Find where the given text appears and provide that cell's center as [x, y] coordinate. 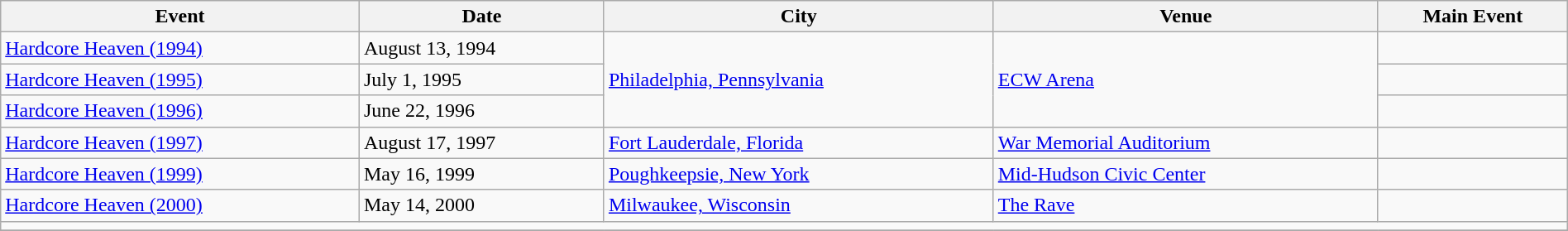
May 14, 2000 [481, 205]
Main Event [1472, 17]
Fort Lauderdale, Florida [799, 142]
The Rave [1186, 205]
August 17, 1997 [481, 142]
Hardcore Heaven (1999) [180, 174]
War Memorial Auditorium [1186, 142]
Hardcore Heaven (1996) [180, 111]
Venue [1186, 17]
Event [180, 17]
May 16, 1999 [481, 174]
Milwaukee, Wisconsin [799, 205]
Hardcore Heaven (1997) [180, 142]
Hardcore Heaven (1995) [180, 79]
Philadelphia, Pennsylvania [799, 79]
Hardcore Heaven (1994) [180, 48]
Poughkeepsie, New York [799, 174]
City [799, 17]
August 13, 1994 [481, 48]
July 1, 1995 [481, 79]
Mid-Hudson Civic Center [1186, 174]
ECW Arena [1186, 79]
June 22, 1996 [481, 111]
Date [481, 17]
Hardcore Heaven (2000) [180, 205]
